Output the (x, y) coordinate of the center of the cell containing the given text.  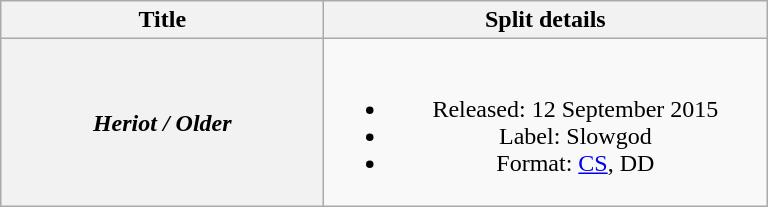
Released: 12 September 2015Label: SlowgodFormat: CS, DD (546, 122)
Heriot / Older (162, 122)
Split details (546, 20)
Title (162, 20)
